Scan for the cell matching the given text and deliver its [x, y] coordinate at center. 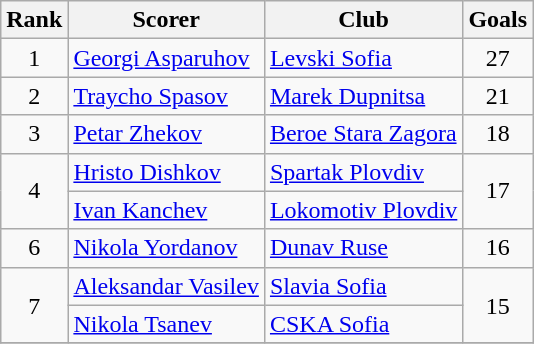
Marek Dupnitsa [363, 96]
Goals [498, 20]
17 [498, 191]
Rank [34, 20]
Hristo Dishkov [166, 172]
Lokomotiv Plovdiv [363, 210]
6 [34, 248]
Club [363, 20]
Ivan Kanchev [166, 210]
16 [498, 248]
15 [498, 305]
27 [498, 58]
1 [34, 58]
Dunav Ruse [363, 248]
21 [498, 96]
Nikola Tsanev [166, 324]
Nikola Yordanov [166, 248]
Levski Sofia [363, 58]
18 [498, 134]
4 [34, 191]
Slavia Sofia [363, 286]
Beroe Stara Zagora [363, 134]
Aleksandar Vasilev [166, 286]
3 [34, 134]
Petar Zhekov [166, 134]
CSKA Sofia [363, 324]
Georgi Asparuhov [166, 58]
7 [34, 305]
Traycho Spasov [166, 96]
Scorer [166, 20]
Spartak Plovdiv [363, 172]
2 [34, 96]
